Return (x, y) of the center of cell containing provided text 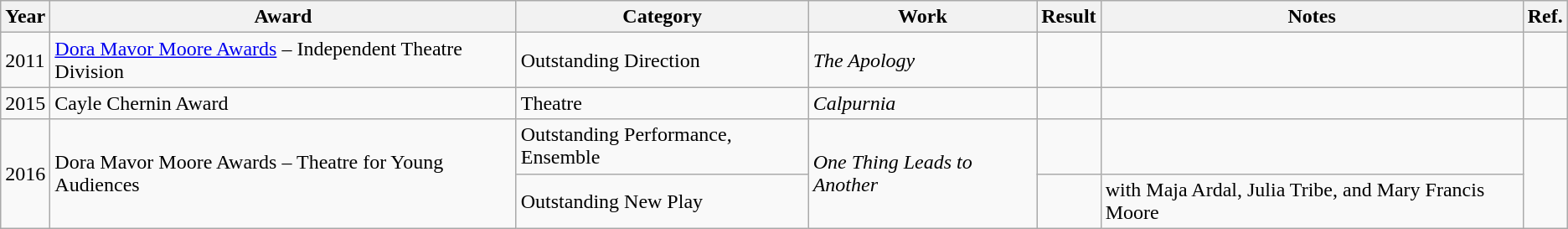
Result (1069, 17)
Theatre (662, 103)
Notes (1312, 17)
One Thing Leads to Another (923, 174)
Work (923, 17)
Outstanding Direction (662, 60)
Calpurnia (923, 103)
Outstanding New Play (662, 201)
Dora Mavor Moore Awards – Theatre for Young Audiences (283, 174)
Ref. (1545, 17)
Dora Mavor Moore Awards – Independent Theatre Division (283, 60)
Outstanding Performance, Ensemble (662, 146)
with Maja Ardal, Julia Tribe, and Mary Francis Moore (1312, 201)
Category (662, 17)
The Apology (923, 60)
Award (283, 17)
2011 (25, 60)
Cayle Chernin Award (283, 103)
2015 (25, 103)
2016 (25, 174)
Year (25, 17)
